Determine the [X, Y] coordinate at the center of the cell enclosing the given text.  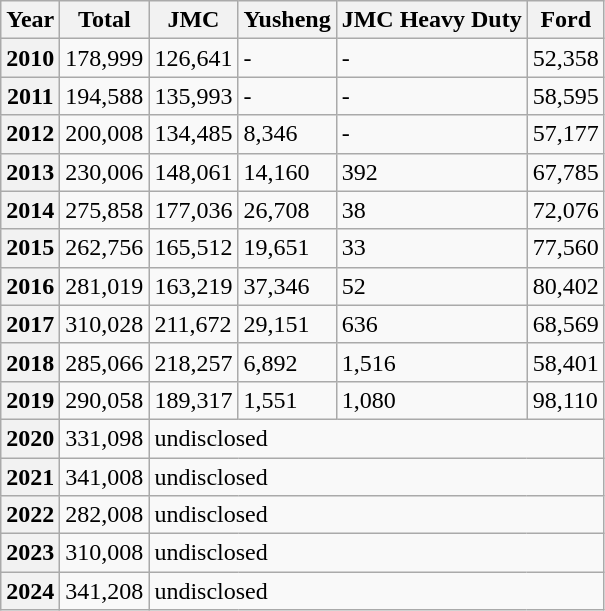
2019 [30, 400]
2013 [30, 172]
38 [432, 210]
310,008 [104, 553]
1,551 [287, 400]
Ford [566, 20]
2021 [30, 477]
72,076 [566, 210]
126,641 [194, 58]
2012 [30, 134]
211,672 [194, 324]
52 [432, 286]
341,208 [104, 591]
2017 [30, 324]
8,346 [287, 134]
37,346 [287, 286]
285,066 [104, 362]
163,219 [194, 286]
178,999 [104, 58]
67,785 [566, 172]
33 [432, 248]
341,008 [104, 477]
2016 [30, 286]
JMC [194, 20]
Yusheng [287, 20]
189,317 [194, 400]
194,588 [104, 96]
Year [30, 20]
200,008 [104, 134]
77,560 [566, 248]
392 [432, 172]
165,512 [194, 248]
636 [432, 324]
80,402 [566, 286]
19,651 [287, 248]
98,110 [566, 400]
2015 [30, 248]
6,892 [287, 362]
275,858 [104, 210]
134,485 [194, 134]
310,028 [104, 324]
52,358 [566, 58]
2014 [30, 210]
14,160 [287, 172]
2010 [30, 58]
58,401 [566, 362]
26,708 [287, 210]
2011 [30, 96]
331,098 [104, 438]
2020 [30, 438]
Total [104, 20]
2018 [30, 362]
2022 [30, 515]
2024 [30, 591]
148,061 [194, 172]
135,993 [194, 96]
2023 [30, 553]
290,058 [104, 400]
230,006 [104, 172]
29,151 [287, 324]
58,595 [566, 96]
68,569 [566, 324]
57,177 [566, 134]
JMC Heavy Duty [432, 20]
281,019 [104, 286]
177,036 [194, 210]
1,516 [432, 362]
218,257 [194, 362]
282,008 [104, 515]
1,080 [432, 400]
262,756 [104, 248]
